Detect which cell encompasses the target text, then output its [x, y] center coordinate. 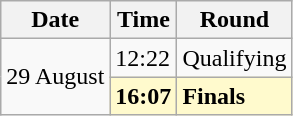
12:22 [144, 58]
29 August [56, 77]
Qualifying [234, 58]
Date [56, 20]
Round [234, 20]
Time [144, 20]
Finals [234, 96]
16:07 [144, 96]
